Identify which cell holds the provided text, then report its (x, y) central coordinate. 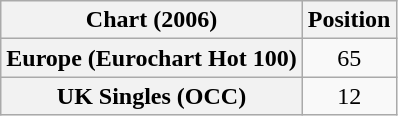
Chart (2006) (152, 20)
65 (349, 58)
Position (349, 20)
UK Singles (OCC) (152, 96)
Europe (Eurochart Hot 100) (152, 58)
12 (349, 96)
